Output the [x, y] coordinate of the center of the cell containing the given text.  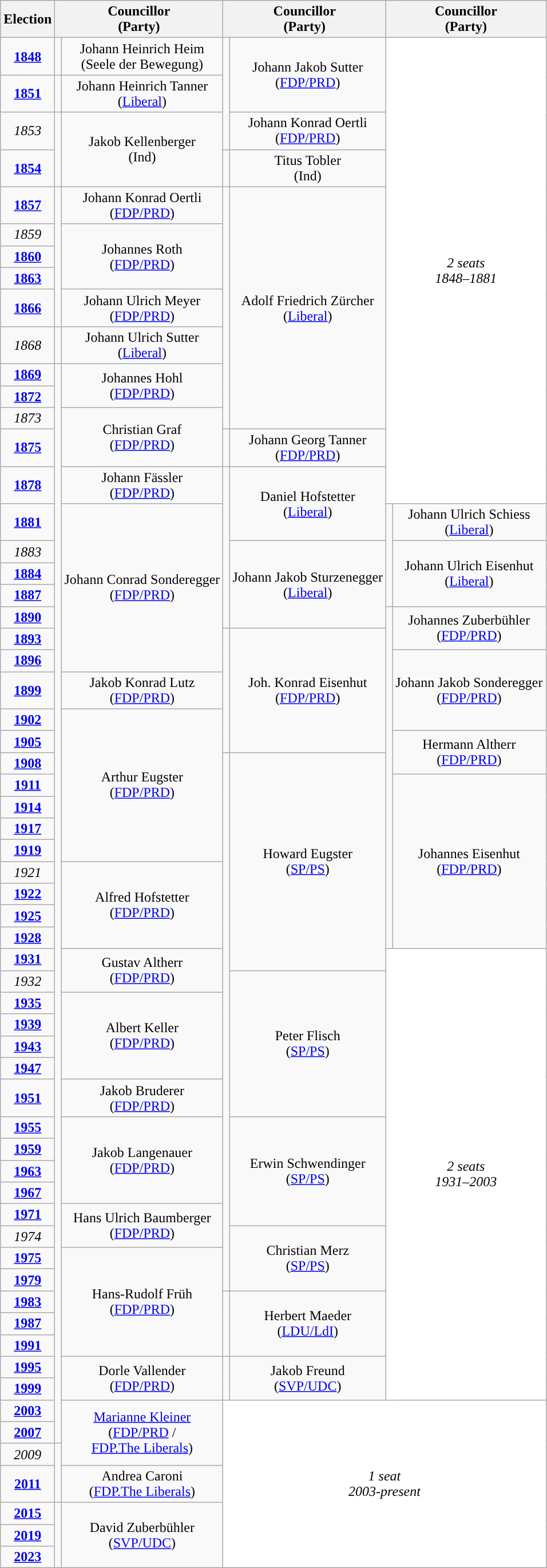
1878 [27, 485]
Jakob Langenauer(FDP/PRD) [142, 1160]
1857 [27, 205]
1979 [27, 1280]
1922 [27, 894]
Hermann Altherr(FDP/PRD) [469, 752]
Johann Jakob Sutter(FDP/PRD) [308, 75]
1914 [27, 807]
1 seat2003-present [385, 1484]
1991 [27, 1345]
1971 [27, 1215]
1859 [27, 235]
Joh. Konrad Eisenhut(FDP/PRD) [308, 690]
1902 [27, 720]
Alfred Hofstetter(FDP/PRD) [142, 905]
2015 [27, 1513]
2003 [27, 1411]
Johann Heinrich Tanner(Liberal) [142, 94]
Election [27, 19]
Peter Flisch(SP/PS) [308, 1043]
Dorle Vallender(FDP/PRD) [142, 1378]
1939 [27, 1025]
Johann Conrad Sonderegger(FDP/PRD) [142, 587]
Jakob Kellenberger(Ind) [142, 149]
Erwin Schwendinger(SP/PS) [308, 1171]
1905 [27, 741]
1963 [27, 1171]
Hans Ulrich Baumberger(FDP/PRD) [142, 1226]
Johann Jakob Sturzenegger(Liberal) [308, 584]
1848 [27, 56]
1887 [27, 595]
1947 [27, 1068]
1881 [27, 522]
1919 [27, 851]
1943 [27, 1046]
Johann Fässler(FDP/PRD) [142, 485]
Arthur Eugster(FDP/PRD) [142, 785]
Johannes Eisenhut(FDP/PRD) [469, 861]
Johannes Hohl(FDP/PRD) [142, 385]
Jakob Bruderer(FDP/PRD) [142, 1098]
1875 [27, 448]
Johann Ulrich Meyer(FDP/PRD) [142, 308]
Johann Ulrich Schiess(Liberal) [469, 522]
1890 [27, 617]
1851 [27, 94]
2007 [27, 1432]
Johann Jakob Sonderegger(FDP/PRD) [469, 690]
1967 [27, 1193]
2023 [27, 1557]
1872 [27, 397]
2 seats1848–1881 [466, 271]
Herbert Maeder(LDU/LdI) [308, 1324]
1995 [27, 1367]
Johann Ulrich Eisenhut(Liberal) [469, 574]
Titus Tobler(Ind) [308, 168]
David Zuberbühler(SVP/UDC) [142, 1535]
1959 [27, 1149]
Hans-Rudolf Früh(FDP/PRD) [142, 1302]
2011 [27, 1484]
Andrea Caroni(FDP.The Liberals) [142, 1484]
1917 [27, 829]
Christian Graf(FDP/PRD) [142, 437]
1932 [27, 981]
Daniel Hofstetter(Liberal) [308, 504]
1951 [27, 1098]
1908 [27, 763]
2 seats1931–2003 [466, 1174]
1983 [27, 1302]
2019 [27, 1535]
1899 [27, 690]
Gustav Altherr(FDP/PRD) [142, 970]
Christian Merz(SP/PS) [308, 1258]
Johann Heinrich Heim(Seele der Bewegung) [142, 56]
1999 [27, 1389]
1974 [27, 1237]
1883 [27, 552]
1860 [27, 256]
1921 [27, 872]
1884 [27, 574]
1955 [27, 1127]
1925 [27, 916]
2009 [27, 1454]
Howard Eugster(SP/PS) [308, 861]
1866 [27, 308]
Johann Ulrich Sutter(Liberal) [142, 345]
Adolf Friedrich Zürcher(Liberal) [308, 308]
1868 [27, 345]
1931 [27, 959]
Jakob Freund(SVP/UDC) [308, 1378]
1911 [27, 785]
1863 [27, 278]
1869 [27, 374]
1935 [27, 1003]
1873 [27, 418]
1854 [27, 168]
Johannes Roth(FDP/PRD) [142, 256]
1853 [27, 131]
Johannes Zuberbühler(FDP/PRD) [469, 628]
1987 [27, 1324]
Jakob Konrad Lutz(FDP/PRD) [142, 690]
Johann Georg Tanner(FDP/PRD) [308, 448]
1893 [27, 639]
1896 [27, 661]
1975 [27, 1258]
Marianne Kleiner(FDP/PRD /FDP.The Liberals) [142, 1432]
Albert Keller(FDP/PRD) [142, 1036]
1928 [27, 938]
